From the cell containing the given text, extract its center point as [X, Y] coordinate. 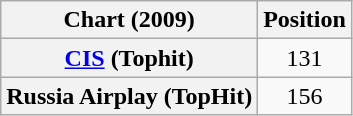
131 [305, 58]
Position [305, 20]
Russia Airplay (TopHit) [130, 96]
Chart (2009) [130, 20]
CIS (Tophit) [130, 58]
156 [305, 96]
